Output the [X, Y] coordinate of the center of the cell containing the given text.  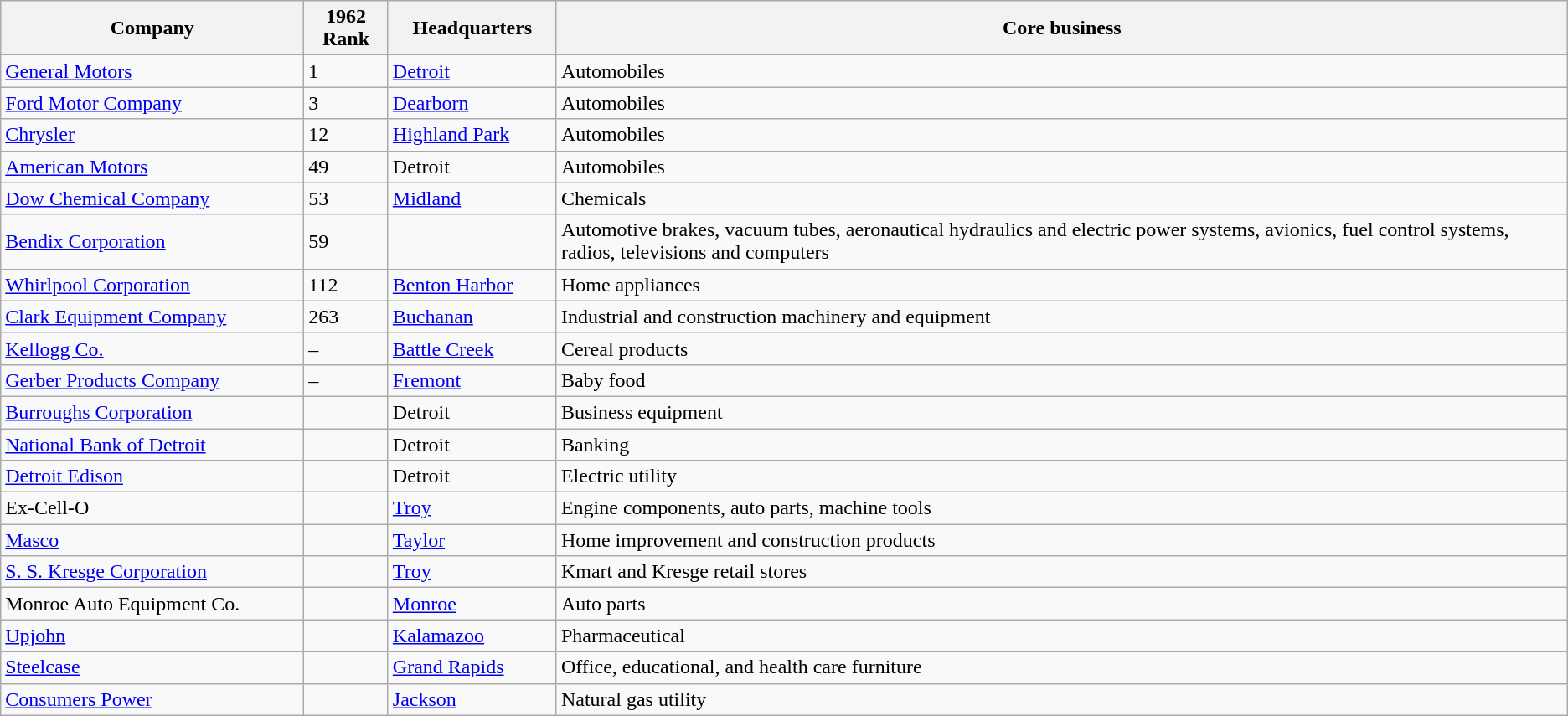
Industrial and construction machinery and equipment [1062, 317]
Bendix Corporation [152, 241]
Pharmaceutical [1062, 636]
Baby food [1062, 380]
Highland Park [472, 135]
Cereal products [1062, 348]
Headquarters [472, 28]
Grand Rapids [472, 667]
Detroit Edison [152, 476]
53 [347, 198]
Natural gas utility [1062, 699]
National Bank of Detroit [152, 445]
Steelcase [152, 667]
1962Rank [347, 28]
American Motors [152, 167]
Kalamazoo [472, 636]
Engine components, auto parts, machine tools [1062, 508]
1 [347, 71]
Fremont [472, 380]
263 [347, 317]
General Motors [152, 71]
Monroe Auto Equipment Co. [152, 604]
Gerber Products Company [152, 380]
Whirlpool Corporation [152, 285]
Home appliances [1062, 285]
Burroughs Corporation [152, 412]
Clark Equipment Company [152, 317]
Core business [1062, 28]
Dow Chemical Company [152, 198]
S. S. Kresge Corporation [152, 572]
Buchanan [472, 317]
Home improvement and construction products [1062, 540]
Kmart and Kresge retail stores [1062, 572]
112 [347, 285]
Banking [1062, 445]
Ford Motor Company [152, 103]
Upjohn [152, 636]
12 [347, 135]
Midland [472, 198]
Chemicals [1062, 198]
Consumers Power [152, 699]
Company [152, 28]
Business equipment [1062, 412]
Masco [152, 540]
Office, educational, and health care furniture [1062, 667]
Electric utility [1062, 476]
Jackson [472, 699]
59 [347, 241]
3 [347, 103]
Dearborn [472, 103]
Monroe [472, 604]
Chrysler [152, 135]
Taylor [472, 540]
Benton Harbor [472, 285]
Battle Creek [472, 348]
49 [347, 167]
Auto parts [1062, 604]
Ex-Cell-O [152, 508]
Kellogg Co. [152, 348]
